Return (X, Y) of the center of cell containing provided text 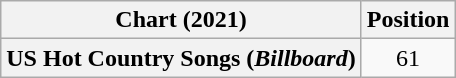
Chart (2021) (181, 20)
61 (408, 58)
Position (408, 20)
US Hot Country Songs (Billboard) (181, 58)
